Detect which cell encompasses the target text, then output its (X, Y) center coordinate. 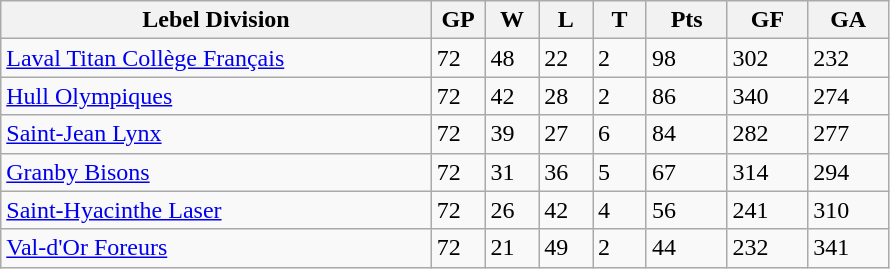
Val-d'Or Foreurs (216, 248)
241 (768, 210)
Granby Bisons (216, 172)
282 (768, 134)
W (512, 20)
5 (620, 172)
22 (566, 58)
277 (848, 134)
39 (512, 134)
6 (620, 134)
302 (768, 58)
GA (848, 20)
Pts (686, 20)
21 (512, 248)
44 (686, 248)
84 (686, 134)
28 (566, 96)
310 (848, 210)
4 (620, 210)
27 (566, 134)
56 (686, 210)
Saint-Jean Lynx (216, 134)
341 (848, 248)
314 (768, 172)
Laval Titan Collège Français (216, 58)
31 (512, 172)
274 (848, 96)
26 (512, 210)
86 (686, 96)
GF (768, 20)
340 (768, 96)
294 (848, 172)
36 (566, 172)
49 (566, 248)
Hull Olympiques (216, 96)
48 (512, 58)
T (620, 20)
67 (686, 172)
Lebel Division (216, 20)
L (566, 20)
Saint-Hyacinthe Laser (216, 210)
GP (458, 20)
98 (686, 58)
